Detect which cell encompasses the target text, then output its (X, Y) center coordinate. 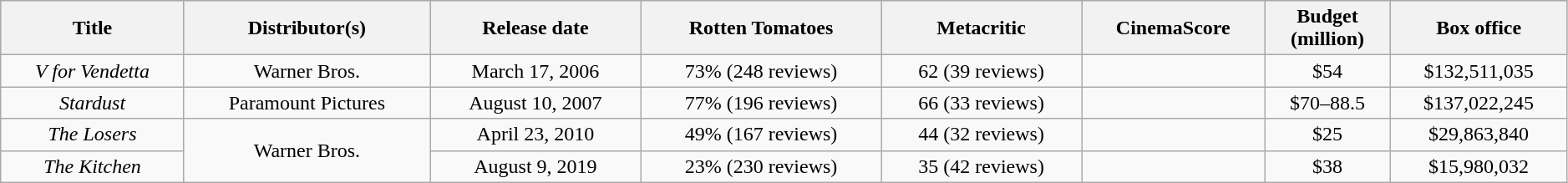
Distributor(s) (307, 28)
$54 (1327, 71)
CinemaScore (1173, 28)
$15,980,032 (1479, 166)
$70–88.5 (1327, 103)
August 9, 2019 (536, 166)
Stardust (92, 103)
62 (39 reviews) (982, 71)
$29,863,840 (1479, 135)
April 23, 2010 (536, 135)
Metacritic (982, 28)
Release date (536, 28)
March 17, 2006 (536, 71)
Budget (million) (1327, 28)
77% (196 reviews) (760, 103)
44 (32 reviews) (982, 135)
$137,022,245 (1479, 103)
35 (42 reviews) (982, 166)
August 10, 2007 (536, 103)
23% (230 reviews) (760, 166)
The Kitchen (92, 166)
$25 (1327, 135)
The Losers (92, 135)
Rotten Tomatoes (760, 28)
V for Vendetta (92, 71)
Title (92, 28)
$38 (1327, 166)
Paramount Pictures (307, 103)
49% (167 reviews) (760, 135)
66 (33 reviews) (982, 103)
Box office (1479, 28)
$132,511,035 (1479, 71)
73% (248 reviews) (760, 71)
